For the text-containing cell, return its midpoint in (X, Y) coordinate format. 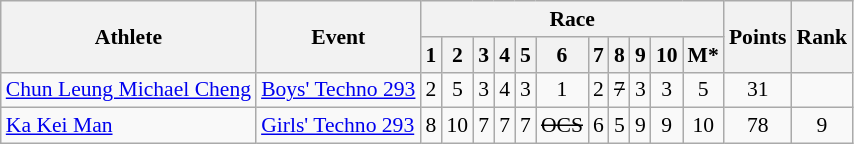
Race (572, 19)
Chun Leung Michael Cheng (128, 90)
Event (338, 36)
78 (758, 126)
Boys' Techno 293 (338, 90)
Girls' Techno 293 (338, 126)
Athlete (128, 36)
OCS (562, 126)
M* (704, 55)
Rank (822, 36)
Points (758, 36)
Ka Kei Man (128, 126)
31 (758, 90)
